Return the [x, y] coordinate for the center point of the cell that contains the specified text.  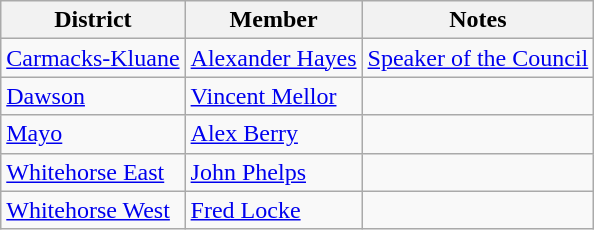
Carmacks-Kluane [93, 58]
Fred Locke [274, 210]
Whitehorse East [93, 172]
Vincent Mellor [274, 96]
District [93, 20]
Whitehorse West [93, 210]
John Phelps [274, 172]
Alex Berry [274, 134]
Mayo [93, 134]
Dawson [93, 96]
Notes [478, 20]
Member [274, 20]
Speaker of the Council [478, 58]
Alexander Hayes [274, 58]
